From the cell containing the given text, extract its center point as (x, y) coordinate. 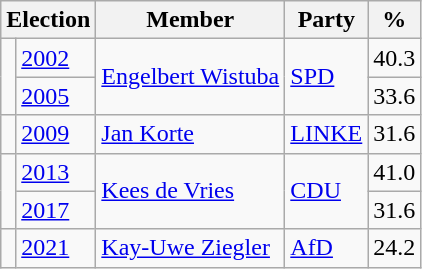
CDU (326, 191)
2009 (56, 134)
SPD (326, 77)
Kees de Vries (190, 191)
Party (326, 20)
Kay-Uwe Ziegler (190, 248)
Member (190, 20)
40.3 (394, 58)
Engelbert Wistuba (190, 77)
2005 (56, 96)
2017 (56, 210)
LINKE (326, 134)
2013 (56, 172)
Jan Korte (190, 134)
2021 (56, 248)
24.2 (394, 248)
Election (48, 20)
41.0 (394, 172)
% (394, 20)
33.6 (394, 96)
2002 (56, 58)
AfD (326, 248)
